Extract the [x, y] coordinate from the center of the cell holding the provided text.  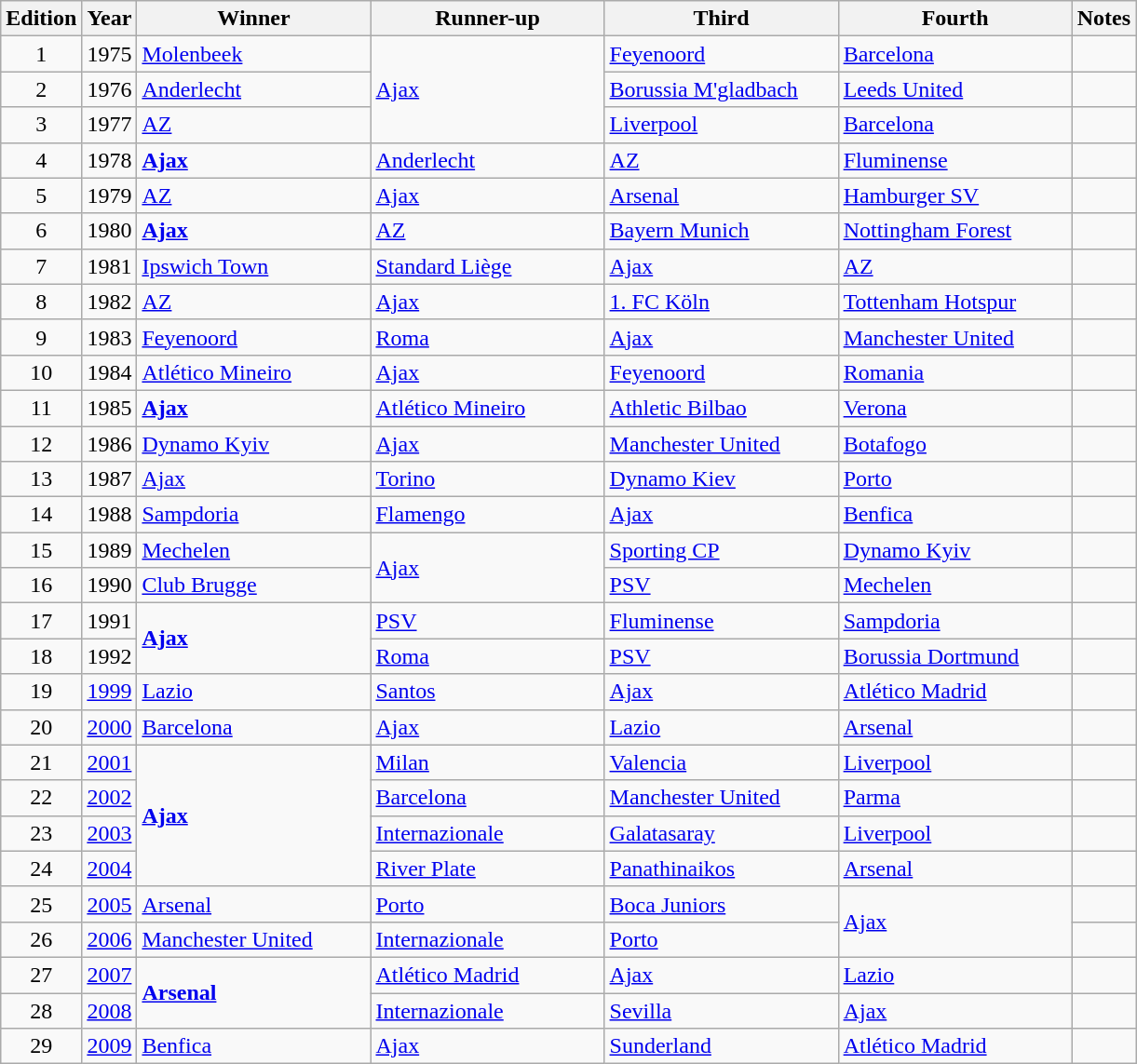
Hamburger SV [955, 195]
Molenbeek [253, 54]
Leeds United [955, 89]
14 [41, 515]
Panathinaikos [721, 869]
Standard Liège [488, 266]
2002 [110, 798]
1984 [110, 372]
28 [41, 1010]
Third [721, 19]
Botafogo [955, 444]
1988 [110, 515]
Sunderland [721, 1046]
Verona [955, 408]
Romania [955, 372]
Galatasaray [721, 833]
1975 [110, 54]
1986 [110, 444]
1979 [110, 195]
Dynamo Kiev [721, 479]
2001 [110, 762]
Flamengo [488, 515]
Boca Juniors [721, 904]
4 [41, 160]
1. FC Köln [721, 302]
5 [41, 195]
2004 [110, 869]
1989 [110, 550]
1980 [110, 231]
1978 [110, 160]
Tottenham Hotspur [955, 302]
10 [41, 372]
19 [41, 692]
1 [41, 54]
Sporting CP [721, 550]
23 [41, 833]
Borussia M'gladbach [721, 89]
Torino [488, 479]
2000 [110, 727]
Athletic Bilbao [721, 408]
1992 [110, 656]
Santos [488, 692]
Nottingham Forest [955, 231]
Ipswich Town [253, 266]
6 [41, 231]
2006 [110, 939]
1999 [110, 692]
Parma [955, 798]
2005 [110, 904]
18 [41, 656]
1982 [110, 302]
26 [41, 939]
Notes [1103, 19]
3 [41, 125]
2008 [110, 1010]
1985 [110, 408]
Borussia Dortmund [955, 656]
24 [41, 869]
15 [41, 550]
Edition [41, 19]
Fourth [955, 19]
2009 [110, 1046]
22 [41, 798]
21 [41, 762]
9 [41, 337]
11 [41, 408]
Winner [253, 19]
2007 [110, 975]
2003 [110, 833]
20 [41, 727]
1987 [110, 479]
Runner-up [488, 19]
Year [110, 19]
13 [41, 479]
1983 [110, 337]
Bayern Munich [721, 231]
7 [41, 266]
1990 [110, 586]
29 [41, 1046]
1981 [110, 266]
Valencia [721, 762]
Milan [488, 762]
8 [41, 302]
Club Brugge [253, 586]
1991 [110, 621]
1977 [110, 125]
1976 [110, 89]
17 [41, 621]
16 [41, 586]
2 [41, 89]
12 [41, 444]
25 [41, 904]
27 [41, 975]
River Plate [488, 869]
Sevilla [721, 1010]
